Output the (X, Y) coordinate of the center of the cell containing the given text.  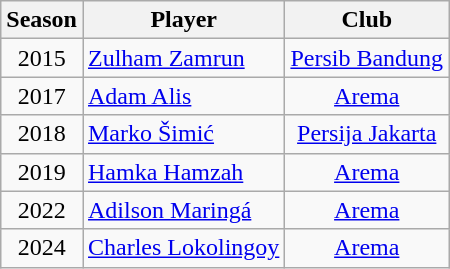
2022 (42, 210)
2017 (42, 96)
Zulham Zamrun (183, 58)
2015 (42, 58)
2024 (42, 248)
Adam Alis (183, 96)
2018 (42, 134)
Player (183, 20)
Season (42, 20)
Persija Jakarta (367, 134)
Adilson Maringá (183, 210)
Charles Lokolingoy (183, 248)
2019 (42, 172)
Persib Bandung (367, 58)
Hamka Hamzah (183, 172)
Marko Šimić (183, 134)
Club (367, 20)
